Find where the given text appears and provide that cell's center as (x, y) coordinate. 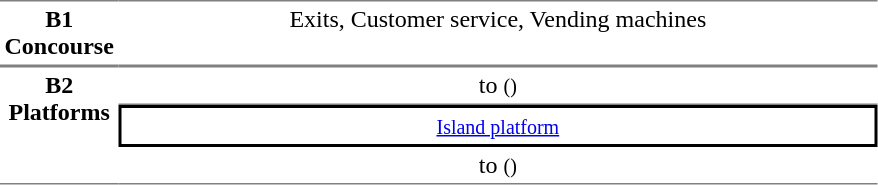
B2Platforms (59, 125)
B1Concourse (59, 33)
Exits, Customer service, Vending machines (498, 33)
Island platform (498, 126)
